Provide the [X, Y] coordinate of the cell's center where the given text is located.  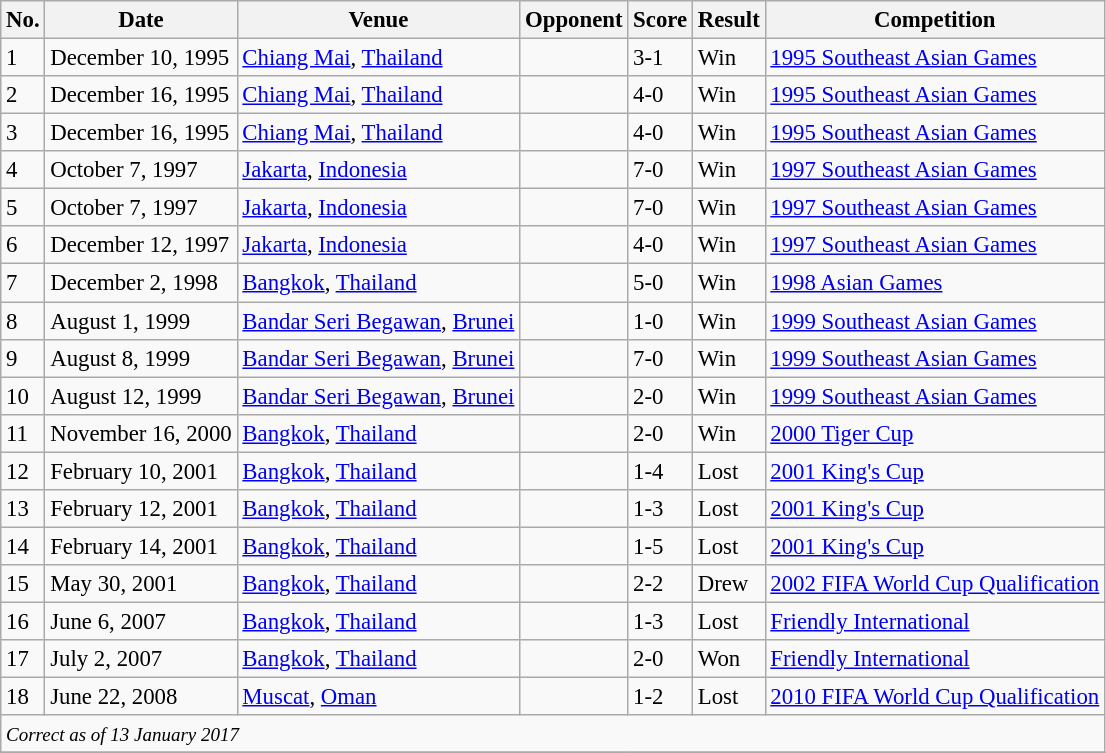
May 30, 2001 [141, 584]
Correct as of 13 January 2017 [553, 734]
Won [728, 659]
16 [23, 621]
June 6, 2007 [141, 621]
5 [23, 208]
August 1, 1999 [141, 321]
8 [23, 321]
1-2 [660, 697]
Muscat, Oman [378, 697]
August 8, 1999 [141, 358]
August 12, 1999 [141, 396]
July 2, 2007 [141, 659]
2-2 [660, 584]
Drew [728, 584]
14 [23, 546]
1-0 [660, 321]
February 14, 2001 [141, 546]
12 [23, 471]
2000 Tiger Cup [935, 433]
June 22, 2008 [141, 697]
5-0 [660, 283]
3 [23, 133]
18 [23, 697]
3-1 [660, 58]
9 [23, 358]
February 10, 2001 [141, 471]
December 12, 1997 [141, 245]
7 [23, 283]
17 [23, 659]
2 [23, 95]
No. [23, 20]
13 [23, 509]
Score [660, 20]
15 [23, 584]
1-4 [660, 471]
11 [23, 433]
10 [23, 396]
November 16, 2000 [141, 433]
December 10, 1995 [141, 58]
Opponent [574, 20]
1 [23, 58]
1-5 [660, 546]
Competition [935, 20]
2002 FIFA World Cup Qualification [935, 584]
4 [23, 170]
2010 FIFA World Cup Qualification [935, 697]
Result [728, 20]
6 [23, 245]
Venue [378, 20]
1998 Asian Games [935, 283]
December 2, 1998 [141, 283]
Date [141, 20]
February 12, 2001 [141, 509]
